Identify which cell holds the provided text, then report its [X, Y] central coordinate. 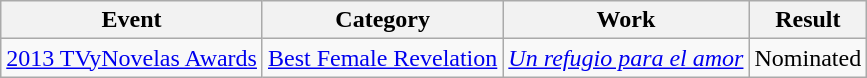
Nominated [808, 58]
Un refugio para el amor [626, 58]
Best Female Revelation [382, 58]
Event [132, 20]
Category [382, 20]
2013 TVyNovelas Awards [132, 58]
Work [626, 20]
Result [808, 20]
